Find where the given text appears and provide that cell's center as [X, Y] coordinate. 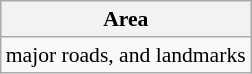
major roads, and landmarks [126, 55]
Area [126, 19]
